Pinpoint the cell where the given text exists, returning its [x, y] midpoint coordinate. 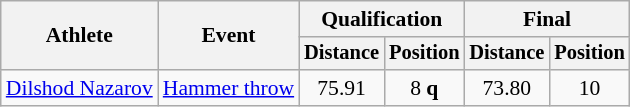
10 [589, 88]
Final [546, 19]
8 q [424, 88]
Hammer throw [228, 88]
Dilshod Nazarov [80, 88]
73.80 [506, 88]
Athlete [80, 36]
75.91 [342, 88]
Event [228, 36]
Qualification [382, 19]
